Find where the given text appears and provide that cell's center as [x, y] coordinate. 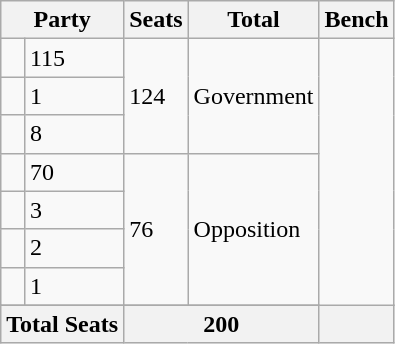
2 [74, 248]
76 [156, 229]
Total [254, 20]
Bench [356, 20]
Opposition [254, 229]
Party [62, 20]
Total Seats [62, 324]
8 [74, 134]
200 [222, 324]
Government [254, 96]
Seats [156, 20]
3 [74, 210]
70 [74, 172]
124 [156, 96]
115 [74, 58]
